Output the (X, Y) coordinate of the center of the cell containing the given text.  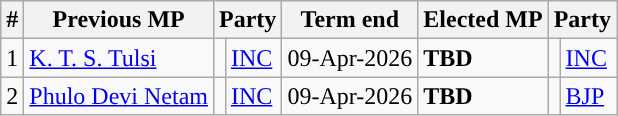
2 (12, 96)
BJP (588, 96)
1 (12, 58)
Term end (350, 20)
# (12, 20)
Elected MP (483, 20)
Phulo Devi Netam (119, 96)
K. T. S. Tulsi (119, 58)
Previous MP (119, 20)
